Pinpoint the cell where the given text exists, returning its (X, Y) midpoint coordinate. 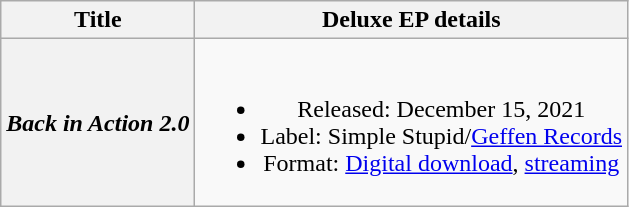
Title (98, 20)
Back in Action 2.0 (98, 122)
Deluxe EP details (412, 20)
Released: December 15, 2021Label: Simple Stupid/Geffen RecordsFormat: Digital download, streaming (412, 122)
